Provide the (X, Y) coordinate of the cell's center where the given text is located.  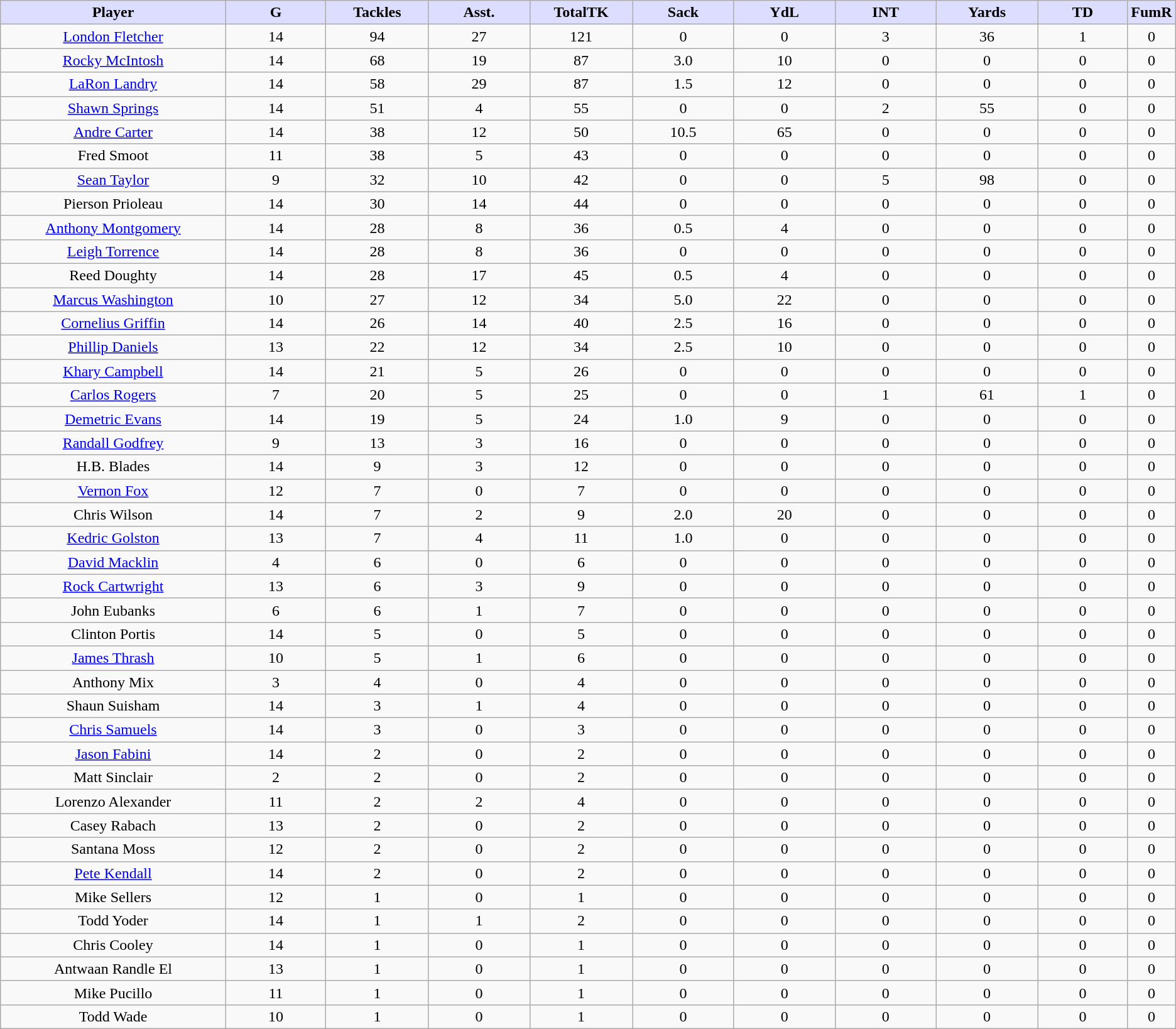
42 (581, 180)
44 (581, 204)
Sean Taylor (113, 180)
Marcus Washington (113, 300)
H.B. Blades (113, 467)
25 (581, 395)
Kedric Golston (113, 538)
G (276, 13)
32 (377, 180)
21 (377, 371)
24 (581, 419)
INT (886, 13)
5.0 (683, 300)
John Eubanks (113, 610)
YdL (784, 13)
17 (479, 275)
Jason Fabini (113, 754)
David Macklin (113, 562)
Clinton Portis (113, 634)
Randall Godfrey (113, 443)
Yards (987, 13)
Khary Campbell (113, 371)
Carlos Rogers (113, 395)
Anthony Montgomery (113, 227)
London Fletcher (113, 36)
58 (377, 84)
98 (987, 180)
TD (1083, 13)
LaRon Landry (113, 84)
45 (581, 275)
Lorenzo Alexander (113, 802)
Sack (683, 13)
30 (377, 204)
Fred Smoot (113, 156)
Andre Carter (113, 132)
29 (479, 84)
Rocky McIntosh (113, 60)
2.0 (683, 514)
10.5 (683, 132)
Chris Wilson (113, 514)
Casey Rabach (113, 825)
Matt Sinclair (113, 778)
43 (581, 156)
Chris Samuels (113, 730)
Player (113, 13)
FumR (1151, 13)
Chris Cooley (113, 945)
Phillip Daniels (113, 347)
Antwaan Randle El (113, 969)
50 (581, 132)
40 (581, 324)
94 (377, 36)
3.0 (683, 60)
Reed Doughty (113, 275)
Todd Yoder (113, 921)
Anthony Mix (113, 682)
Tackles (377, 13)
Vernon Fox (113, 491)
Asst. (479, 13)
Cornelius Griffin (113, 324)
Demetric Evans (113, 419)
Rock Cartwright (113, 586)
Shaun Suisham (113, 706)
Mike Sellers (113, 897)
Mike Pucillo (113, 993)
51 (377, 108)
68 (377, 60)
1.5 (683, 84)
65 (784, 132)
Leigh Torrence (113, 251)
121 (581, 36)
Todd Wade (113, 1016)
Pierson Prioleau (113, 204)
Santana Moss (113, 849)
Shawn Springs (113, 108)
Pete Kendall (113, 873)
TotalTK (581, 13)
61 (987, 395)
James Thrash (113, 658)
